Provide the [x, y] coordinate of the cell's center where the given text is located.  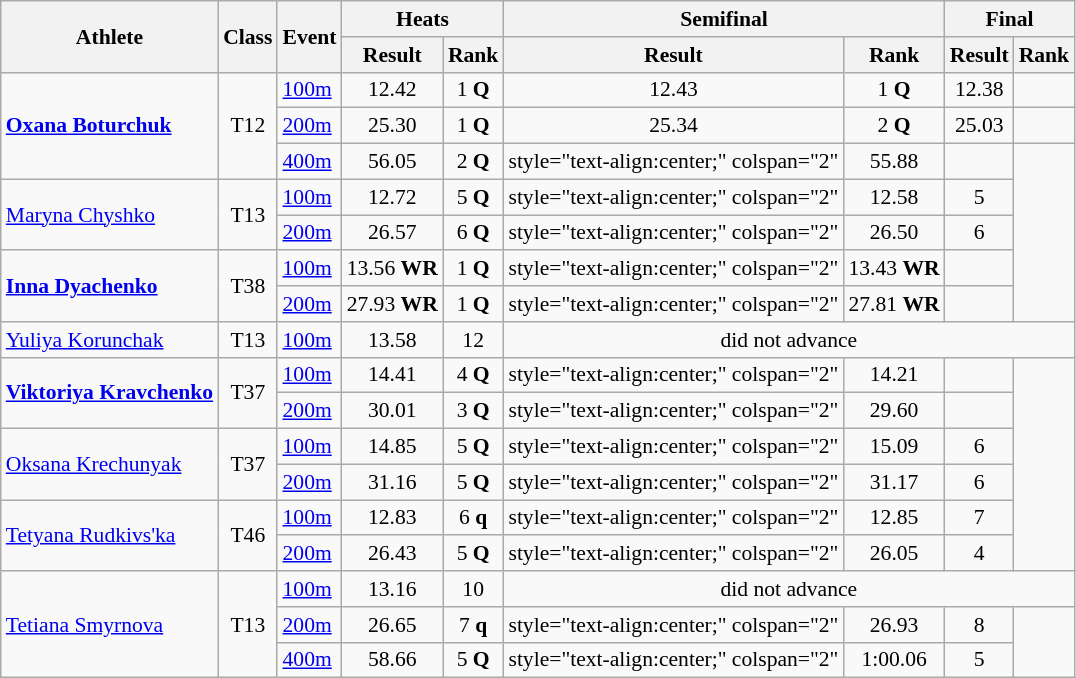
Tetyana Rudkivs'ka [110, 536]
Oksana Krechunyak [110, 464]
13.56 WR [392, 269]
14.41 [392, 375]
58.66 [392, 660]
25.03 [980, 126]
31.16 [392, 482]
12.43 [673, 90]
25.30 [392, 126]
4 Q [474, 375]
12.83 [392, 518]
12.85 [894, 518]
29.60 [894, 411]
26.93 [894, 625]
Yuliya Korunchak [110, 340]
13.43 WR [894, 269]
Event [309, 36]
12.38 [980, 90]
12.42 [392, 90]
12 [474, 340]
3 Q [474, 411]
T12 [248, 126]
T38 [248, 286]
Final [1010, 19]
26.05 [894, 554]
6 q [474, 518]
1:00.06 [894, 660]
Athlete [110, 36]
Heats [423, 19]
25.34 [673, 126]
26.65 [392, 625]
14.21 [894, 375]
31.17 [894, 482]
12.58 [894, 197]
10 [474, 589]
4 [980, 554]
12.72 [392, 197]
Semifinal [724, 19]
13.58 [392, 340]
7 [980, 518]
T46 [248, 536]
56.05 [392, 162]
7 q [474, 625]
Inna Dyachenko [110, 286]
26.43 [392, 554]
Viktoriya Kravchenko [110, 392]
55.88 [894, 162]
13.16 [392, 589]
27.93 WR [392, 304]
6 Q [474, 233]
Oxana Boturchuk [110, 126]
Maryna Chyshko [110, 214]
Tetiana Smyrnova [110, 624]
15.09 [894, 447]
26.50 [894, 233]
Class [248, 36]
27.81 WR [894, 304]
14.85 [392, 447]
8 [980, 625]
30.01 [392, 411]
26.57 [392, 233]
